For the text-containing cell, return its midpoint in [x, y] coordinate format. 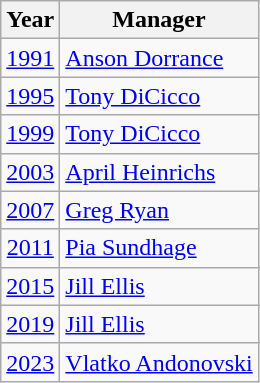
Manager [159, 20]
1995 [30, 96]
2019 [30, 324]
Year [30, 20]
Vlatko Andonovski [159, 362]
Pia Sundhage [159, 248]
2023 [30, 362]
2015 [30, 286]
Anson Dorrance [159, 58]
April Heinrichs [159, 172]
1991 [30, 58]
2003 [30, 172]
Greg Ryan [159, 210]
2007 [30, 210]
2011 [30, 248]
1999 [30, 134]
